From the cell containing the given text, extract its center point as [X, Y] coordinate. 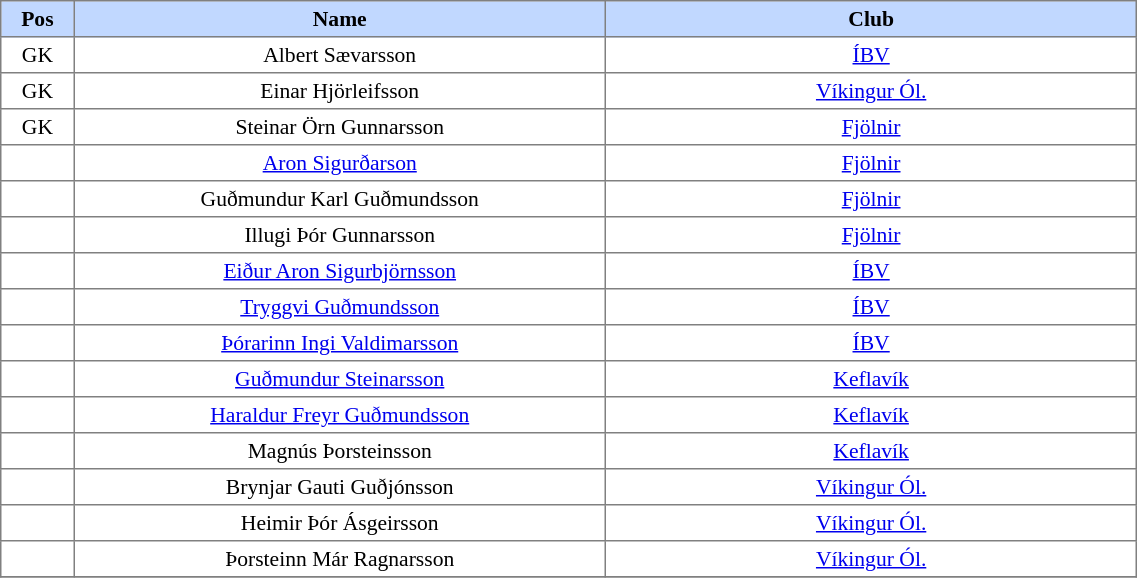
Guðmundur Steinarsson [340, 379]
Name [340, 19]
Þórarinn Ingi Valdimarsson [340, 343]
Þorsteinn Már Ragnarsson [340, 559]
Steinar Örn Gunnarsson [340, 127]
Eiður Aron Sigurbjörnsson [340, 271]
Tryggvi Guðmundsson [340, 307]
Guðmundur Karl Guðmundsson [340, 199]
Pos [38, 19]
Illugi Þór Gunnarsson [340, 235]
Heimir Þór Ásgeirsson [340, 523]
Magnús Þorsteinsson [340, 451]
Einar Hjörleifsson [340, 91]
Club [870, 19]
Haraldur Freyr Guðmundsson [340, 415]
Aron Sigurðarson [340, 163]
Albert Sævarsson [340, 55]
Brynjar Gauti Guðjónsson [340, 487]
